Find where the given text appears and provide that cell's center as [x, y] coordinate. 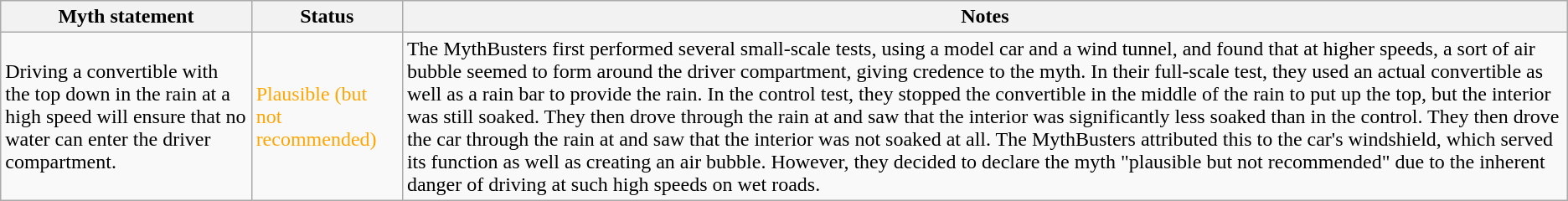
Plausible (but not recommended) [327, 116]
Notes [985, 17]
Driving a convertible with the top down in the rain at a high speed will ensure that no water can enter the driver compartment. [126, 116]
Status [327, 17]
Myth statement [126, 17]
